Pinpoint the cell where the given text exists, returning its (X, Y) midpoint coordinate. 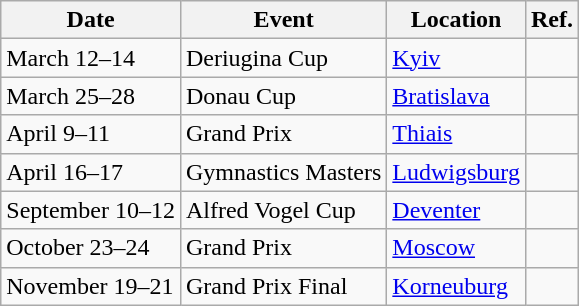
Event (283, 20)
Alfred Vogel Cup (283, 210)
November 19–21 (91, 286)
Date (91, 20)
Grand Prix Final (283, 286)
Korneuburg (456, 286)
Deventer (456, 210)
Deriugina Cup (283, 58)
Kyiv (456, 58)
Ludwigsburg (456, 172)
October 23–24 (91, 248)
Thiais (456, 134)
April 16–17 (91, 172)
Gymnastics Masters (283, 172)
April 9–11 (91, 134)
Bratislava (456, 96)
March 12–14 (91, 58)
Location (456, 20)
Ref. (552, 20)
September 10–12 (91, 210)
Donau Cup (283, 96)
March 25–28 (91, 96)
Moscow (456, 248)
